Pinpoint the cell where the given text exists, returning its (X, Y) midpoint coordinate. 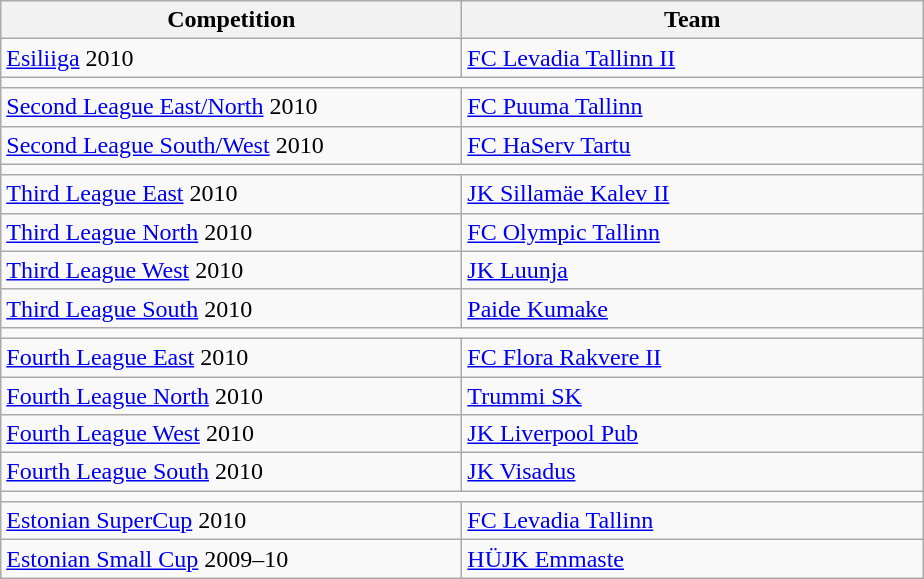
FC Flora Rakvere II (692, 357)
Estonian SuperCup 2010 (232, 521)
Trummi SK (692, 395)
Fourth League South 2010 (232, 472)
Estonian Small Cup 2009–10 (232, 559)
Fourth League North 2010 (232, 395)
Fourth League West 2010 (232, 434)
Competition (232, 20)
FC Levadia Tallinn II (692, 58)
Esiliiga 2010 (232, 58)
JK Liverpool Pub (692, 434)
Third League South 2010 (232, 308)
JK Visadus (692, 472)
Team (692, 20)
JK Luunja (692, 270)
JK Sillamäe Kalev II (692, 194)
FC HaServ Tartu (692, 145)
Third League East 2010 (232, 194)
FC Olympic Tallinn (692, 232)
Second League South/West 2010 (232, 145)
FC Levadia Tallinn (692, 521)
FC Puuma Tallinn (692, 107)
Paide Kumake (692, 308)
Second League East/North 2010 (232, 107)
Third League West 2010 (232, 270)
Third League North 2010 (232, 232)
HÜJK Emmaste (692, 559)
Fourth League East 2010 (232, 357)
